Scan for the cell matching the given text and deliver its (X, Y) coordinate at center. 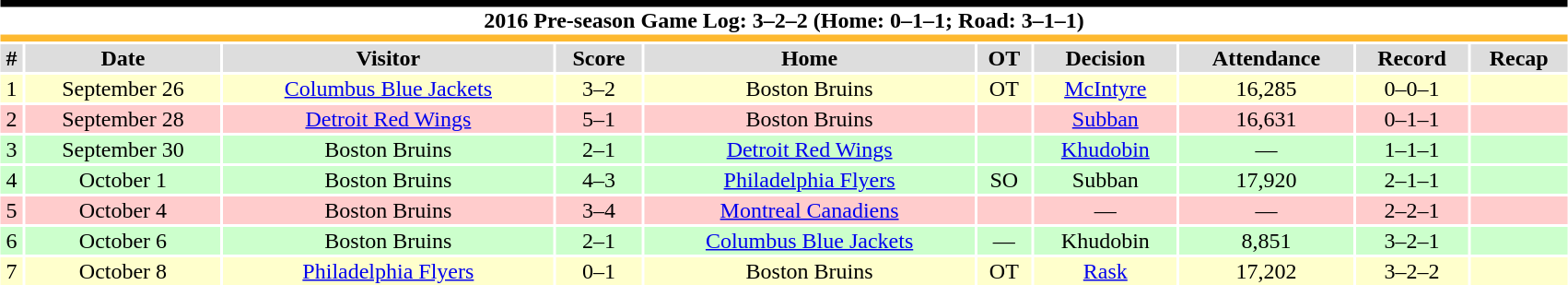
Home (809, 58)
3–4 (599, 210)
6 (11, 241)
October 1 (123, 180)
5–1 (599, 119)
September 26 (123, 89)
7 (11, 271)
5 (11, 210)
2 (11, 119)
16,285 (1266, 89)
October 4 (123, 210)
0–1–1 (1412, 119)
3–2–2 (1412, 271)
October 8 (123, 271)
Rask (1106, 271)
Visitor (389, 58)
Score (599, 58)
2016 Pre-season Game Log: 3–2–2 (Home: 0–1–1; Road: 3–1–1) (784, 20)
3 (11, 149)
October 6 (123, 241)
3–2–1 (1412, 241)
1 (11, 89)
Recap (1518, 58)
4–3 (599, 180)
Decision (1106, 58)
McIntyre (1106, 89)
17,202 (1266, 271)
# (11, 58)
16,631 (1266, 119)
0–1 (599, 271)
Date (123, 58)
SO (1004, 180)
1–1–1 (1412, 149)
2–2–1 (1412, 210)
3–2 (599, 89)
Record (1412, 58)
Montreal Canadiens (809, 210)
17,920 (1266, 180)
2–1–1 (1412, 180)
0–0–1 (1412, 89)
8,851 (1266, 241)
September 30 (123, 149)
Attendance (1266, 58)
September 28 (123, 119)
4 (11, 180)
